Find where the given text appears and provide that cell's center as [X, Y] coordinate. 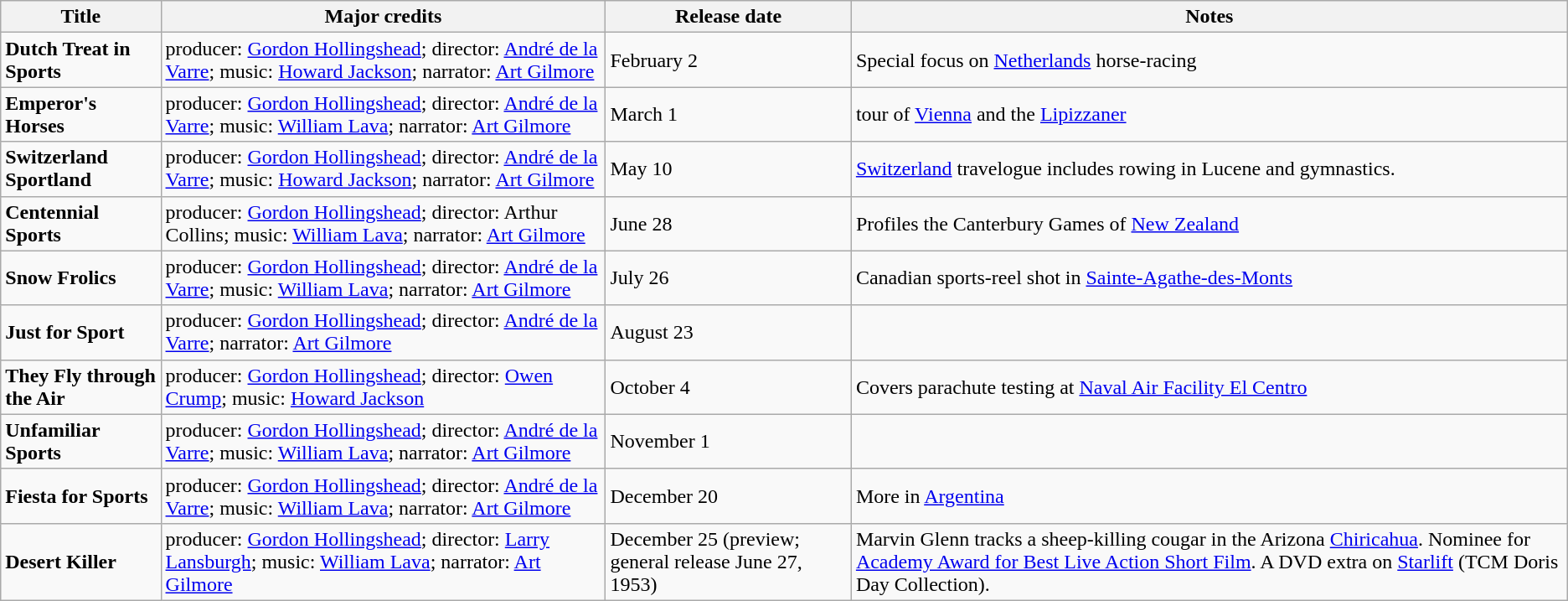
tour of Vienna and the Lipizzaner [1210, 114]
Canadian sports-reel shot in Sainte-Agathe-des-Monts [1210, 278]
Release date [729, 17]
They Fly through the Air [80, 387]
June 28 [729, 223]
Major credits [384, 17]
Notes [1210, 17]
March 1 [729, 114]
October 4 [729, 387]
Covers parachute testing at Naval Air Facility El Centro [1210, 387]
Snow Frolics [80, 278]
December 25 (preview; general release June 27, 1953) [729, 562]
July 26 [729, 278]
producer: Gordon Hollingshead; director: Owen Crump; music: Howard Jackson [384, 387]
Title [80, 17]
Just for Sport [80, 332]
Desert Killer [80, 562]
Unfamiliar Sports [80, 441]
Special focus on Netherlands horse-racing [1210, 60]
Centennial Sports [80, 223]
February 2 [729, 60]
Fiesta for Sports [80, 496]
May 10 [729, 169]
Switzerland travelogue includes rowing in Lucene and gymnastics. [1210, 169]
producer: Gordon Hollingshead; director: Arthur Collins; music: William Lava; narrator: Art Gilmore [384, 223]
Profiles the Canterbury Games of New Zealand [1210, 223]
More in Argentina [1210, 496]
Switzerland Sportland [80, 169]
producer: Gordon Hollingshead; director: Larry Lansburgh; music: William Lava; narrator: Art Gilmore [384, 562]
August 23 [729, 332]
producer: Gordon Hollingshead; director: André de la Varre; narrator: Art Gilmore [384, 332]
December 20 [729, 496]
Dutch Treat in Sports [80, 60]
Emperor's Horses [80, 114]
November 1 [729, 441]
